Pinpoint the cell where the given text exists, returning its [x, y] midpoint coordinate. 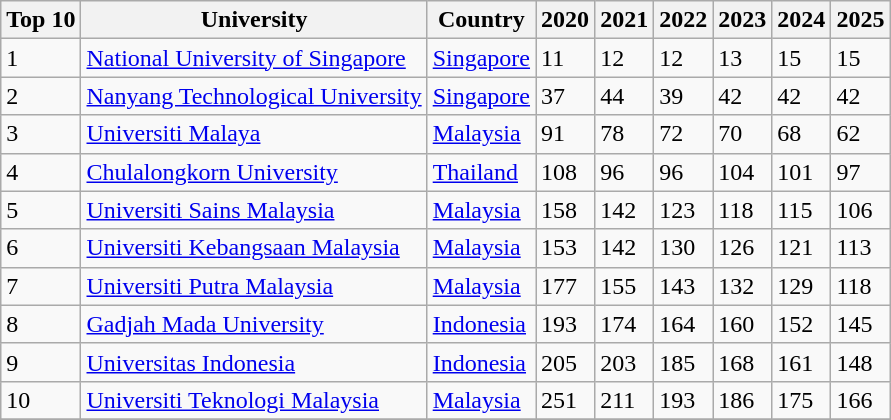
Gadjah Mada University [254, 324]
113 [860, 248]
Nanyang Technological University [254, 96]
101 [802, 172]
Universiti Kebangsaan Malaysia [254, 248]
13 [742, 58]
158 [566, 210]
Chulalongkorn University [254, 172]
185 [684, 362]
National University of Singapore [254, 58]
148 [860, 362]
174 [624, 324]
123 [684, 210]
5 [41, 210]
97 [860, 172]
Top 10 [41, 20]
152 [802, 324]
211 [624, 400]
70 [742, 134]
7 [41, 286]
121 [802, 248]
177 [566, 286]
203 [624, 362]
72 [684, 134]
143 [684, 286]
10 [41, 400]
3 [41, 134]
175 [802, 400]
Universiti Malaya [254, 134]
2024 [802, 20]
2020 [566, 20]
126 [742, 248]
130 [684, 248]
78 [624, 134]
68 [802, 134]
115 [802, 210]
166 [860, 400]
132 [742, 286]
129 [802, 286]
11 [566, 58]
106 [860, 210]
2021 [624, 20]
145 [860, 324]
University [254, 20]
Universiti Teknologi Malaysia [254, 400]
161 [802, 362]
Thailand [481, 172]
1 [41, 58]
205 [566, 362]
39 [684, 96]
2 [41, 96]
Universiti Putra Malaysia [254, 286]
6 [41, 248]
9 [41, 362]
62 [860, 134]
164 [684, 324]
91 [566, 134]
251 [566, 400]
44 [624, 96]
4 [41, 172]
Universitas Indonesia [254, 362]
108 [566, 172]
2023 [742, 20]
Country [481, 20]
2025 [860, 20]
2022 [684, 20]
8 [41, 324]
104 [742, 172]
153 [566, 248]
160 [742, 324]
168 [742, 362]
186 [742, 400]
Universiti Sains Malaysia [254, 210]
37 [566, 96]
155 [624, 286]
